Return (X, Y) of the center of cell containing provided text 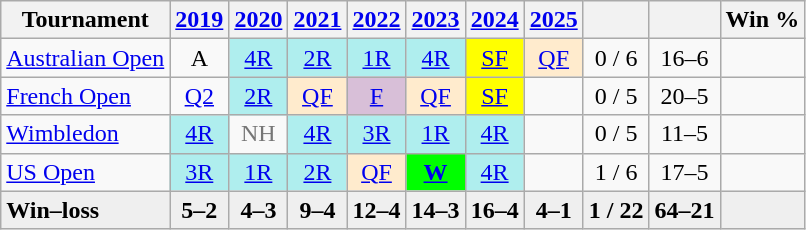
Win % (762, 20)
2022 (376, 20)
9–4 (318, 210)
5–2 (200, 210)
0 / 6 (616, 58)
Tournament (86, 20)
Wimbledon (86, 134)
4–3 (258, 210)
US Open (86, 172)
16–4 (494, 210)
4–1 (554, 210)
NH (258, 134)
16–6 (684, 58)
2020 (258, 20)
17–5 (684, 172)
12–4 (376, 210)
F (376, 96)
2023 (436, 20)
2025 (554, 20)
2019 (200, 20)
11–5 (684, 134)
Q2 (200, 96)
French Open (86, 96)
1 / 22 (616, 210)
2024 (494, 20)
14–3 (436, 210)
20–5 (684, 96)
Australian Open (86, 58)
W (436, 172)
2021 (318, 20)
Win–loss (86, 210)
64–21 (684, 210)
1 / 6 (616, 172)
A (200, 58)
